Extract the [X, Y] coordinate from the center of the cell holding the provided text.  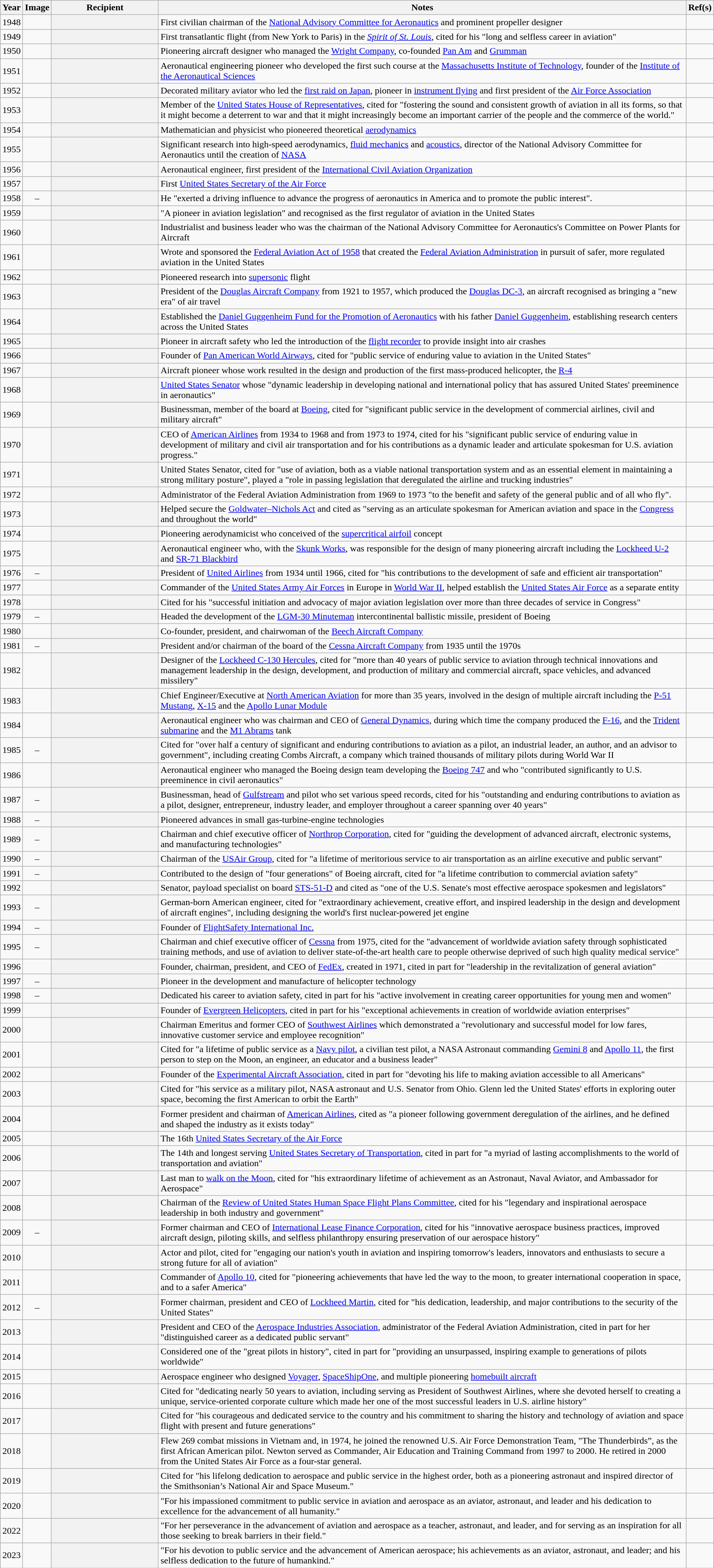
First United States Secretary of the Air Force [422, 184]
Image [37, 8]
Pioneering aerodynamicist who conceived of the supercritical airfoil concept [422, 533]
2013 [11, 1332]
First transatlantic flight (from New York to Paris) in the Spirit of St. Louis, cited for his "long and selfless career in aviation" [422, 37]
1969 [11, 414]
Aerospace engineer who designed Voyager, SpaceShipOne, and multiple pioneering homebuilt aircraft [422, 1376]
President and/or chairman of the board of the Cessna Aircraft Company from 1935 until the 1970s [422, 646]
1983 [11, 701]
1963 [11, 297]
1978 [11, 602]
2005 [11, 1138]
The 16th United States Secretary of the Air Force [422, 1138]
1990 [11, 859]
1953 [11, 110]
1954 [11, 130]
2002 [11, 1074]
1987 [11, 800]
2015 [11, 1376]
Industrialist and business leader who was the chairman of the National Advisory Committee for Aeronautics's Committee on Power Plants for Aircraft [422, 233]
Pioneering aircraft designer who managed the Wright Company, co-founded Pan Am and Grumman [422, 51]
Dedicated his career to aviation safety, cited in part for his "active involvement in creating career opportunities for young men and women" [422, 996]
2023 [11, 1555]
2008 [11, 1208]
Last man to walk on the Moon, cited for "his extraordinary lifetime of achievement as an Astronaut, Naval Aviator, and Ambassador for Aerospace" [422, 1183]
1962 [11, 277]
Administrator of the Federal Aviation Administration from 1969 to 1973 "to the benefit and safety of the general public and of all who fly". [422, 494]
Recipient [105, 8]
1948 [11, 22]
Aeronautical engineer, first president of the International Civil Aviation Organization [422, 169]
Pioneer in the development and manufacture of helicopter technology [422, 981]
1958 [11, 198]
1964 [11, 321]
1997 [11, 981]
1999 [11, 1010]
1981 [11, 646]
1985 [11, 750]
1975 [11, 553]
1949 [11, 37]
"A pioneer in aviation legislation" and recognised as the first regulator of aviation in the United States [422, 213]
2020 [11, 1506]
1992 [11, 888]
2001 [11, 1055]
Ref(s) [700, 8]
1991 [11, 873]
1994 [11, 927]
Commander of the United States Army Air Forces in Europe in World War II, helped establish the United States Air Force as a separate entity [422, 588]
Senator, payload specialist on board STS-51-D and cited as "one of the U.S. Senate's most effective aerospace spokesmen and legislators" [422, 888]
Founder of FlightSafety International Inc. [422, 927]
1993 [11, 907]
Pioneered research into supersonic flight [422, 277]
Founder, chairman, president, and CEO of FedEx, created in 1971, cited in part for "leadership in the revitalization of general aviation" [422, 967]
1968 [11, 390]
1956 [11, 169]
Headed the development of the LGM-30 Minuteman intercontinental ballistic missile, president of Boeing [422, 617]
He "exerted a driving influence to advance the progress of aeronautics in America and to promote the public interest". [422, 198]
Chairman of the USAir Group, cited for "a lifetime of meritorious service to air transportation as an airline executive and public servant" [422, 859]
1965 [11, 341]
2006 [11, 1158]
1970 [11, 445]
1971 [11, 475]
Notes [422, 8]
2016 [11, 1396]
First civilian chairman of the National Advisory Committee for Aeronautics and prominent propeller designer [422, 22]
1974 [11, 533]
1972 [11, 494]
1966 [11, 356]
1960 [11, 233]
1984 [11, 725]
1979 [11, 617]
1957 [11, 184]
2004 [11, 1119]
1950 [11, 51]
Decorated military aviator who led the first raid on Japan, pioneer in instrument flying and first president of the Air Force Association [422, 90]
1977 [11, 588]
1982 [11, 670]
1959 [11, 213]
2009 [11, 1233]
1952 [11, 90]
1951 [11, 71]
1998 [11, 996]
1996 [11, 967]
Founder of Pan American World Airways, cited for "public service of enduring value to aviation in the United States" [422, 356]
Cited for his "successful initiation and advocacy of major aviation legislation over more than three decades of service in Congress" [422, 602]
2014 [11, 1357]
2000 [11, 1030]
1967 [11, 370]
Contributed to the design of "four generations" of Boeing aircraft, cited for "a lifetime contribution to commercial aviation safety" [422, 873]
2010 [11, 1258]
Considered one of the "great pilots in history", cited in part for "providing an unsurpassed, inspiring example to generations of pilots worldwide" [422, 1357]
1988 [11, 819]
President of United Airlines from 1934 until 1966, cited for "his contributions to the development of safe and efficient air transportation" [422, 573]
2018 [11, 1451]
Founder of Evergreen Helicopters, cited in part for his "exceptional achievements in creation of worldwide aviation enterprises" [422, 1010]
2019 [11, 1481]
1973 [11, 514]
1980 [11, 631]
2011 [11, 1282]
Pioneer in aircraft safety who led the introduction of the flight recorder to provide insight into air crashes [422, 341]
Founder of the Experimental Aircraft Association, cited in part for "devoting his life to making aviation accessible to all Americans" [422, 1074]
Aircraft pioneer whose work resulted in the design and production of the first mass-produced helicopter, the R-4 [422, 370]
1955 [11, 150]
1976 [11, 573]
Mathematician and physicist who pioneered theoretical aerodynamics [422, 130]
Year [11, 8]
Co-founder, president, and chairwoman of the Beech Aircraft Company [422, 631]
2003 [11, 1094]
2017 [11, 1421]
2007 [11, 1183]
1986 [11, 775]
1989 [11, 839]
2012 [11, 1307]
Pioneered advances in small gas-turbine-engine technologies [422, 819]
1995 [11, 947]
1961 [11, 257]
2022 [11, 1530]
